Locate the cell with the specified text and output its (x, y) center coordinate. 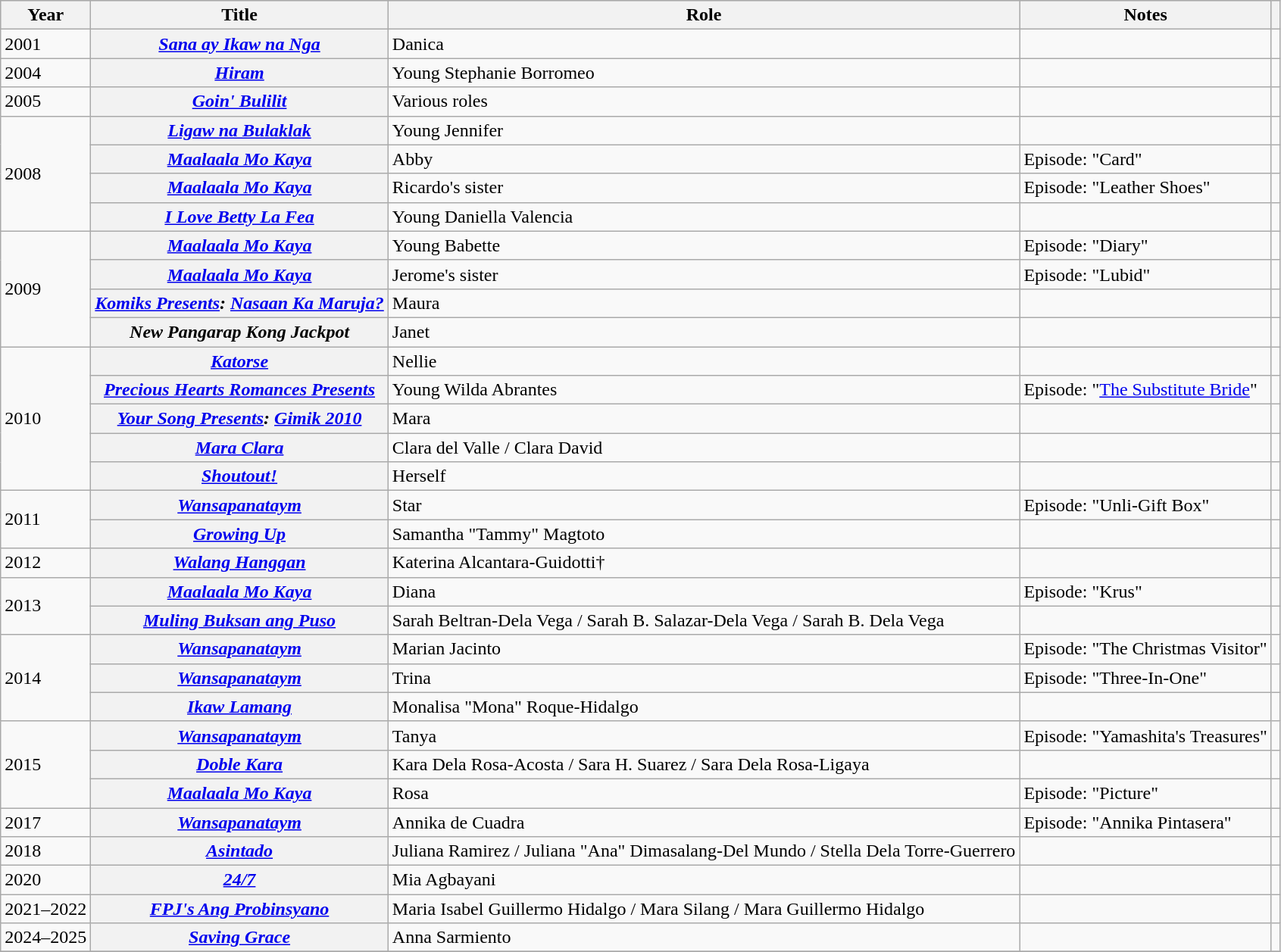
Episode: "Unli-Gift Box" (1145, 505)
Shoutout! (239, 476)
Maria Isabel Guillermo Hidalgo / Mara Silang / Mara Guillermo Hidalgo (704, 909)
Various roles (704, 101)
2005 (45, 101)
FPJ's Ang Probinsyano (239, 909)
2017 (45, 822)
Mia Agbayani (704, 880)
Ikaw Lamang (239, 707)
Precious Hearts Romances Presents (239, 390)
Mara (704, 419)
Your Song Presents: Gimik 2010 (239, 419)
Danica (704, 44)
Kara Dela Rosa-Acosta / Sara H. Suarez / Sara Dela Rosa-Ligaya (704, 764)
Katorse (239, 361)
Katerina Alcantara-Guidotti† (704, 563)
Young Wilda Abrantes (704, 390)
2014 (45, 678)
2018 (45, 851)
2015 (45, 764)
Notes (1145, 15)
Doble Kara (239, 764)
Goin' Bulilit (239, 101)
Rosa (704, 793)
Herself (704, 476)
2013 (45, 606)
Young Stephanie Borromeo (704, 73)
Episode: "Three-In-One" (1145, 678)
Young Babette (704, 245)
2011 (45, 520)
Clara del Valle / Clara David (704, 448)
Role (704, 15)
Episode: "Card" (1145, 159)
Walang Hanggan (239, 563)
Samantha "Tammy" Magtoto (704, 534)
Annika de Cuadra (704, 822)
Sarah Beltran-Dela Vega / Sarah B. Salazar-Dela Vega / Sarah B. Dela Vega (704, 620)
Abby (704, 159)
Episode: "Leather Shoes" (1145, 188)
Tanya (704, 735)
Growing Up (239, 534)
Sana ay Ikaw na Nga (239, 44)
Asintado (239, 851)
Young Daniella Valencia (704, 217)
Nellie (704, 361)
Star (704, 505)
Episode: "Annika Pintasera" (1145, 822)
Komiks Presents: Nasaan Ka Maruja? (239, 303)
Monalisa "Mona" Roque-Hidalgo (704, 707)
Title (239, 15)
Young Jennifer (704, 130)
Year (45, 15)
Diana (704, 591)
Mara Clara (239, 448)
Jerome's sister (704, 274)
2020 (45, 880)
Ricardo's sister (704, 188)
Episode: "The Substitute Bride" (1145, 390)
24/7 (239, 880)
Saving Grace (239, 938)
2012 (45, 563)
Marian Jacinto (704, 649)
Ligaw na Bulaklak (239, 130)
Juliana Ramirez / Juliana "Ana" Dimasalang-Del Mundo / Stella Dela Torre-Guerrero (704, 851)
Episode: "Lubid" (1145, 274)
New Pangarap Kong Jackpot (239, 332)
2009 (45, 289)
Episode: "Yamashita's Treasures" (1145, 735)
Episode: "Picture" (1145, 793)
2008 (45, 173)
2004 (45, 73)
2001 (45, 44)
2024–2025 (45, 938)
Muling Buksan ang Puso (239, 620)
Maura (704, 303)
Trina (704, 678)
Episode: "Diary" (1145, 245)
Episode: "Krus" (1145, 591)
2021–2022 (45, 909)
I Love Betty La Fea (239, 217)
Hiram (239, 73)
Anna Sarmiento (704, 938)
2010 (45, 419)
Episode: "The Christmas Visitor" (1145, 649)
Janet (704, 332)
